Capture the cell that displays the provided text and extract its (X, Y) central coordinate. 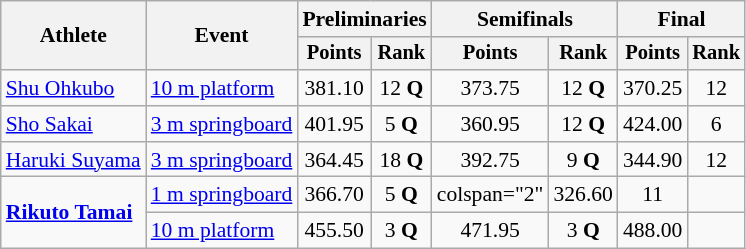
colspan="2" (490, 195)
366.70 (334, 195)
364.45 (334, 160)
Event (222, 36)
Shu Ohkubo (74, 88)
Semifinals (525, 19)
9 Q (582, 160)
Preliminaries (364, 19)
Haruki Suyama (74, 160)
424.00 (652, 124)
373.75 (490, 88)
6 (716, 124)
Athlete (74, 36)
1 m springboard (222, 195)
326.60 (582, 195)
488.00 (652, 231)
Sho Sakai (74, 124)
392.75 (490, 160)
Rikuto Tamai (74, 212)
Final (682, 19)
18 Q (402, 160)
11 (652, 195)
455.50 (334, 231)
344.90 (652, 160)
401.95 (334, 124)
471.95 (490, 231)
381.10 (334, 88)
370.25 (652, 88)
360.95 (490, 124)
